Scan for the cell matching the given text and deliver its [X, Y] coordinate at center. 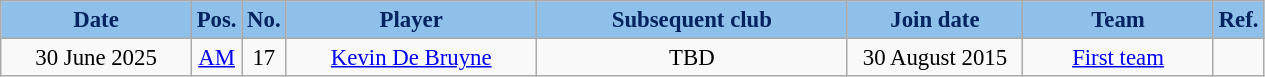
AM [216, 58]
Date [96, 20]
Ref. [1238, 20]
First team [1118, 58]
No. [264, 20]
30 August 2015 [935, 58]
17 [264, 58]
Team [1118, 20]
Player [412, 20]
TBD [692, 58]
Pos. [216, 20]
30 June 2025 [96, 58]
Subsequent club [692, 20]
Kevin De Bruyne [412, 58]
Join date [935, 20]
